Scan for the cell matching the given text and deliver its (x, y) coordinate at center. 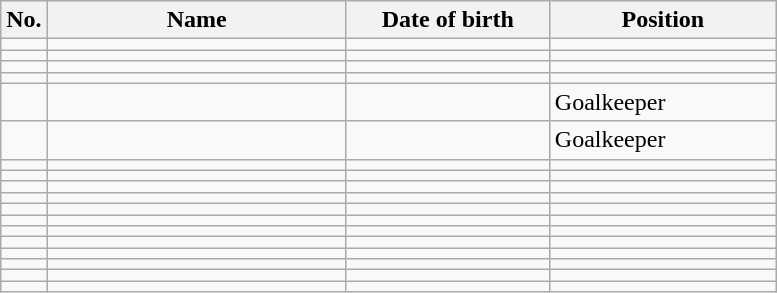
Position (662, 20)
Date of birth (448, 20)
Name (196, 20)
No. (24, 20)
